Identify which cell holds the provided text, then report its [X, Y] central coordinate. 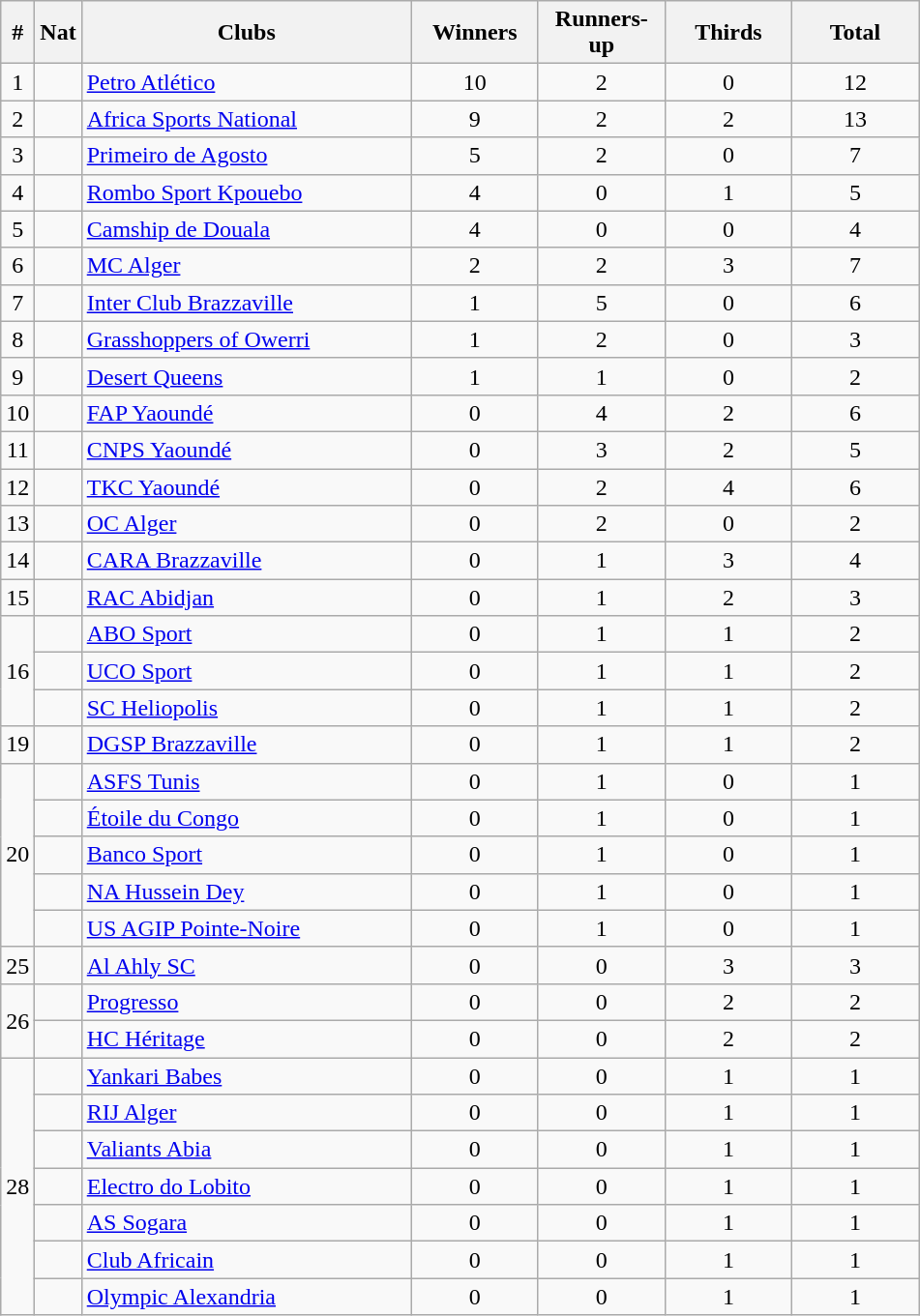
8 [17, 339]
16 [17, 671]
CARA Brazzaville [246, 561]
DGSP Brazzaville [246, 745]
Valiants Abia [246, 1150]
TKC Yaoundé [246, 486]
Étoile du Congo [246, 818]
19 [17, 745]
Banco Sport [246, 855]
Grasshoppers of Owerri [246, 339]
25 [17, 965]
OC Alger [246, 524]
11 [17, 450]
Progresso [246, 1002]
14 [17, 561]
RIJ Alger [246, 1113]
Nat [58, 33]
28 [17, 1186]
Total [855, 33]
NA Hussein Dey [246, 892]
# [17, 33]
Thirds [727, 33]
Desert Queens [246, 376]
Yankari Babes [246, 1076]
ABO Sport [246, 634]
HC Héritage [246, 1038]
ASFS Tunis [246, 781]
Olympic Alexandria [246, 1297]
Al Ahly SC [246, 965]
15 [17, 598]
Clubs [246, 33]
20 [17, 855]
Runners-up [602, 33]
Camship de Douala [246, 229]
Club Africain [246, 1260]
MC Alger [246, 266]
Rombo Sport Kpouebo [246, 192]
Electro do Lobito [246, 1186]
Primeiro de Agosto [246, 156]
FAP Yaoundé [246, 413]
UCO Sport [246, 671]
US AGIP Pointe-Noire [246, 928]
Petro Atlético [246, 82]
AS Sogara [246, 1223]
Africa Sports National [246, 119]
26 [17, 1020]
Inter Club Brazzaville [246, 303]
RAC Abidjan [246, 598]
Winners [474, 33]
CNPS Yaoundé [246, 450]
SC Heliopolis [246, 708]
